Output the [X, Y] coordinate of the center of the cell containing the given text.  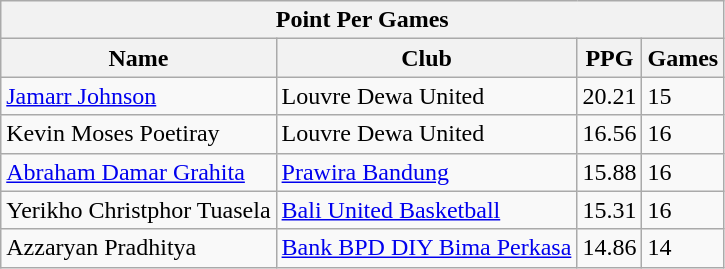
Bali United Basketball [426, 210]
15 [683, 96]
Point Per Games [362, 20]
Club [426, 58]
Abraham Damar Grahita [138, 172]
Games [683, 58]
Bank BPD DIY Bima Perkasa [426, 248]
Prawira Bandung [426, 172]
PPG [610, 58]
15.88 [610, 172]
16.56 [610, 134]
Kevin Moses Poetiray [138, 134]
Yerikho Christphor Tuasela [138, 210]
14.86 [610, 248]
15.31 [610, 210]
Jamarr Johnson [138, 96]
20.21 [610, 96]
Name [138, 58]
14 [683, 248]
Azzaryan Pradhitya [138, 248]
